Return the [x, y] coordinate for the center point of the cell that contains the specified text.  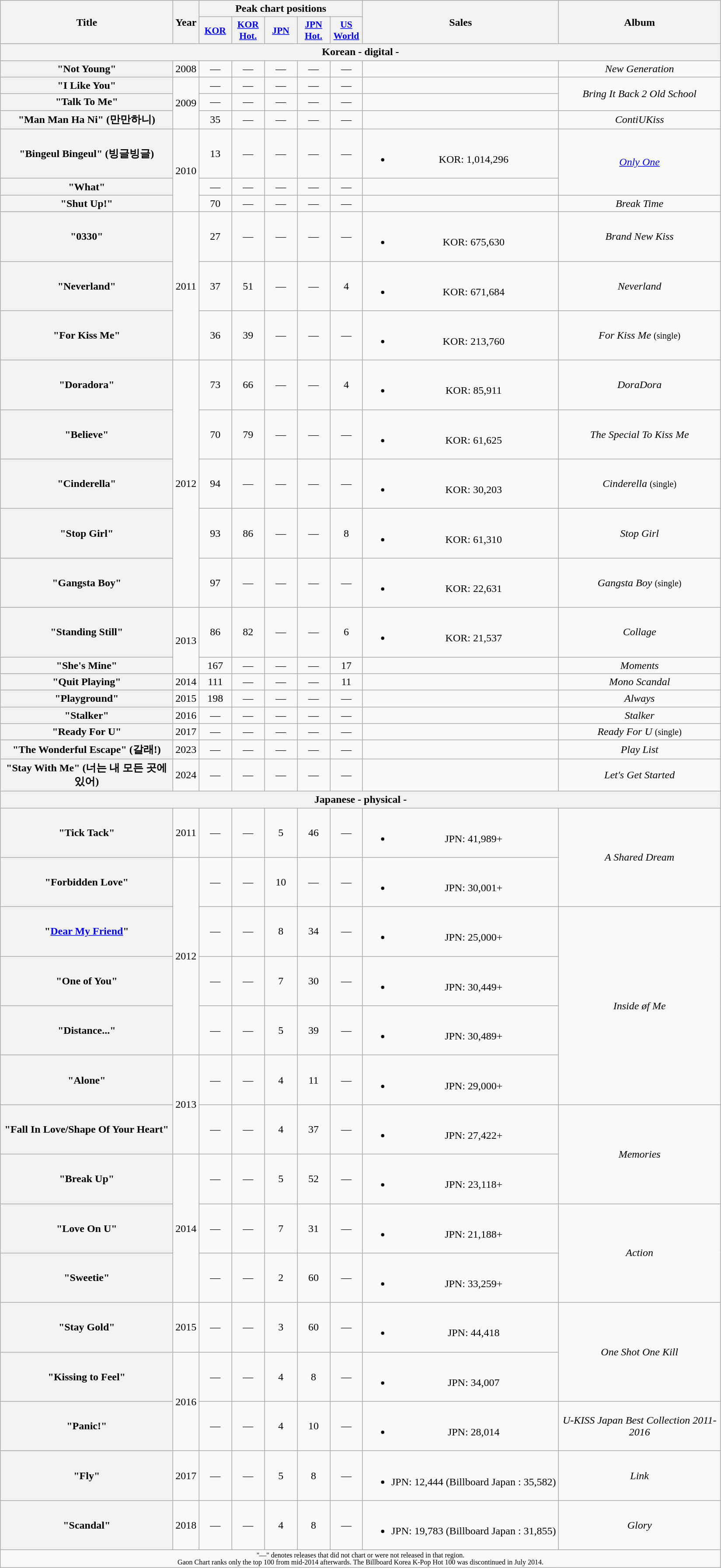
"Sweetie" [87, 1277]
JPN: 30,489+ [460, 1031]
JPN: 30,001+ [460, 882]
"Kissing to Feel" [87, 1376]
"Break Up" [87, 1179]
93 [215, 533]
KOR [215, 31]
Cinderella (single) [639, 484]
JPN: 23,118+ [460, 1179]
"Alone" [87, 1080]
KOR: 1,014,296 [460, 154]
167 [215, 665]
For Kiss Me (single) [639, 335]
94 [215, 484]
"Gangsta Boy" [87, 583]
KOR: 61,310 [460, 533]
KOR: 85,911 [460, 385]
"Not Young" [87, 69]
Ready For U (single) [639, 732]
111 [215, 682]
Year [186, 22]
Always [639, 699]
A Shared Dream [639, 857]
Peak chart positions [281, 9]
"I Like You" [87, 85]
KOR: 213,760 [460, 335]
KOR: 61,625 [460, 434]
JPN: 27,422+ [460, 1130]
KOR: 30,203 [460, 484]
46 [314, 832]
"Playground" [87, 699]
Link [639, 1475]
Break Time [639, 203]
"Stalker" [87, 715]
Neverland [639, 286]
2008 [186, 69]
17 [346, 665]
Korean - digital - [360, 52]
JPN [281, 31]
82 [248, 632]
"Stay Gold" [87, 1327]
"Man Man Ha Ni" (만만하니) [87, 120]
6 [346, 632]
"Fall In Love/Shape Of Your Heart" [87, 1130]
New Generation [639, 69]
Only One [639, 162]
"Neverland" [87, 286]
97 [215, 583]
"Fly" [87, 1475]
"Tick Tack" [87, 832]
KOR: 671,684 [460, 286]
Collage [639, 632]
Stalker [639, 715]
Sales [460, 22]
"Dear My Friend" [87, 932]
Japanese - physical - [360, 799]
"Forbidden Love" [87, 882]
"Panic!" [87, 1426]
30 [314, 981]
2018 [186, 1525]
"Stay With Me" (너는 내 모든 곳에 있어) [87, 775]
2010 [186, 171]
35 [215, 120]
"What" [87, 187]
"Scandal" [87, 1525]
51 [248, 286]
"Standing Still" [87, 632]
JPN: 29,000+ [460, 1080]
JPN: 12,444 (Billboard Japan : 35,582) [460, 1475]
"For Kiss Me" [87, 335]
JPN: 25,000+ [460, 932]
KORHot. [248, 31]
52 [314, 1179]
"Bingeul Bingeul" (빙글빙글) [87, 154]
"Distance..." [87, 1031]
198 [215, 699]
66 [248, 385]
"The Wonderful Escape" (갈래!) [87, 750]
3 [281, 1327]
Album [639, 22]
Let's Get Started [639, 775]
JPN: 33,259+ [460, 1277]
Inside øf Me [639, 1006]
JPN: 30,449+ [460, 981]
"One of You" [87, 981]
2009 [186, 103]
31 [314, 1228]
27 [215, 236]
KOR: 21,537 [460, 632]
Mono Scandal [639, 682]
"Quit Playing" [87, 682]
Memories [639, 1154]
U-KISS Japan Best Collection 2011-2016 [639, 1426]
13 [215, 154]
The Special To Kiss Me [639, 434]
2 [281, 1277]
Bring It Back 2 Old School [639, 94]
"Ready For U" [87, 732]
JPN: 41,989+ [460, 832]
Gangsta Boy (single) [639, 583]
2024 [186, 775]
79 [248, 434]
JPN: 44,418 [460, 1327]
"Doradora" [87, 385]
"Love On U" [87, 1228]
DoraDora [639, 385]
ContiUKiss [639, 120]
"She's Mine" [87, 665]
"Believe" [87, 434]
36 [215, 335]
JPN: 28,014 [460, 1426]
KOR: 675,630 [460, 236]
US World [346, 31]
"Talk To Me" [87, 102]
Brand New Kiss [639, 236]
Action [639, 1253]
"Stop Girl" [87, 533]
KOR: 22,631 [460, 583]
JPN: 19,783 (Billboard Japan : 31,855) [460, 1525]
One Shot One Kill [639, 1352]
Title [87, 22]
JPN: 34,007 [460, 1376]
Moments [639, 665]
73 [215, 385]
JPNHot. [314, 31]
"0330" [87, 236]
2023 [186, 750]
Play List [639, 750]
34 [314, 932]
"Shut Up!" [87, 203]
Stop Girl [639, 533]
"Cinderella" [87, 484]
JPN: 21,188+ [460, 1228]
Glory [639, 1525]
